For the text-containing cell, return its midpoint in (x, y) coordinate format. 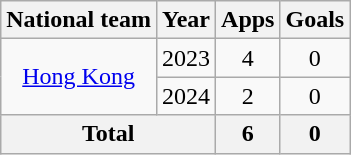
Hong Kong (79, 77)
Year (186, 20)
Goals (315, 20)
National team (79, 20)
6 (248, 134)
2 (248, 96)
Apps (248, 20)
2023 (186, 58)
2024 (186, 96)
4 (248, 58)
Total (108, 134)
